Find where the given text appears and provide that cell's center as [x, y] coordinate. 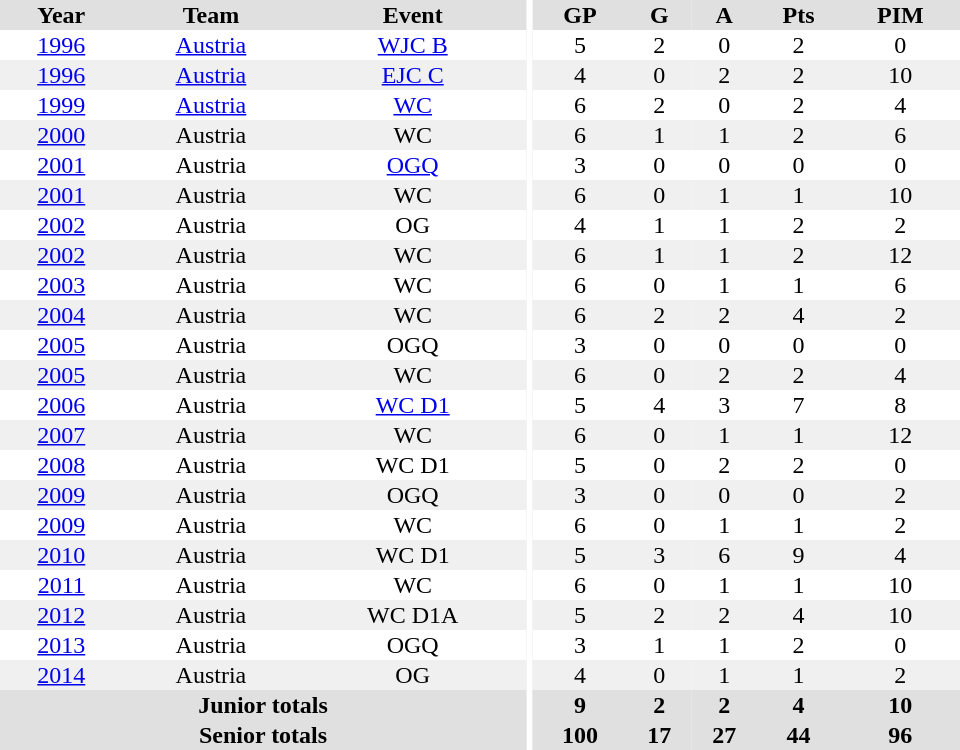
96 [900, 735]
100 [580, 735]
PIM [900, 15]
2010 [61, 555]
EJC C [412, 75]
Junior totals [263, 705]
2000 [61, 135]
2003 [61, 285]
Senior totals [263, 735]
GP [580, 15]
2011 [61, 585]
Event [412, 15]
2004 [61, 315]
2008 [61, 465]
27 [724, 735]
WC D1A [412, 615]
Team [210, 15]
2007 [61, 435]
2014 [61, 675]
17 [660, 735]
WJC B [412, 45]
2012 [61, 615]
44 [799, 735]
Pts [799, 15]
2013 [61, 645]
2006 [61, 405]
8 [900, 405]
Year [61, 15]
7 [799, 405]
G [660, 15]
1999 [61, 105]
A [724, 15]
